From the cell containing the given text, extract its center point as [x, y] coordinate. 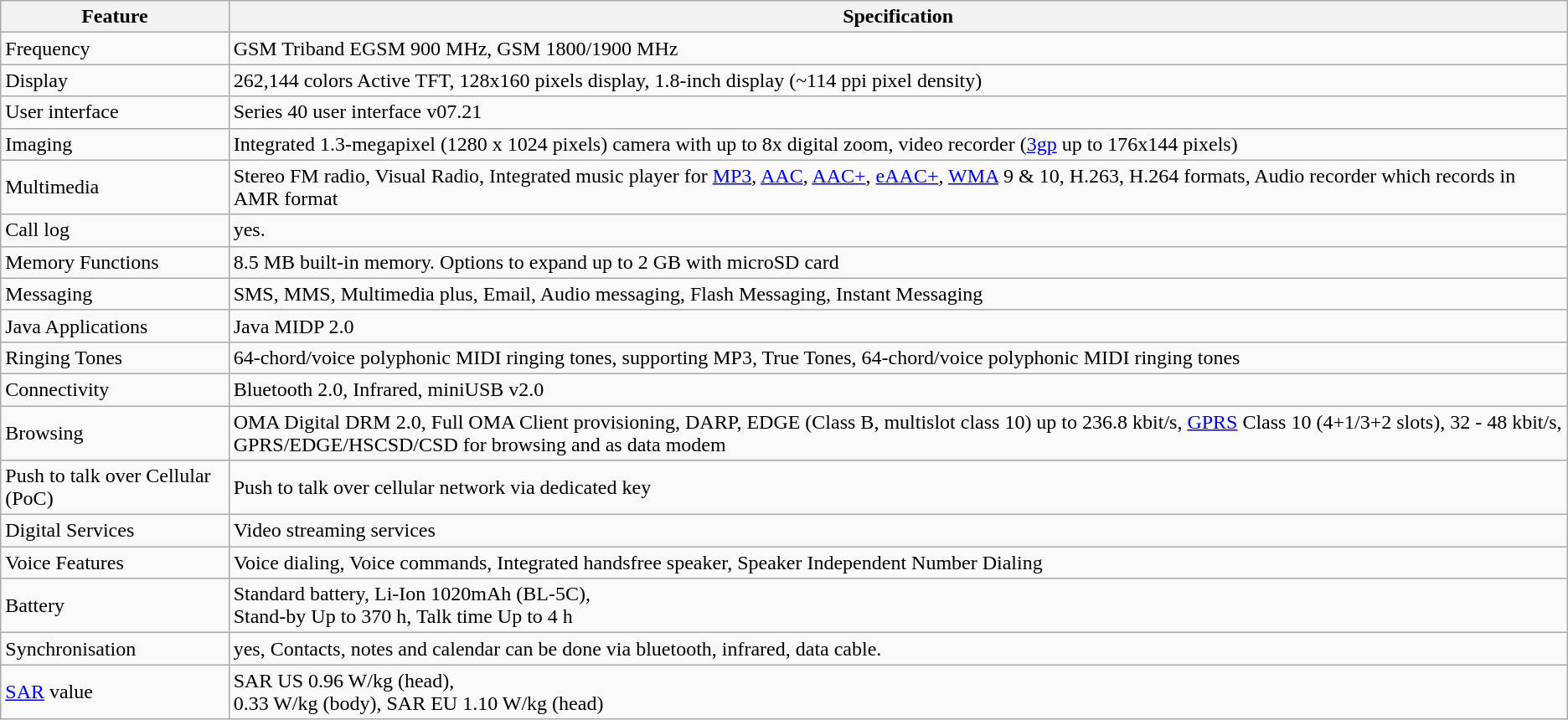
Display [115, 80]
Imaging [115, 144]
Browsing [115, 432]
Push to talk over cellular network via dedicated key [898, 487]
64-chord/voice polyphonic MIDI ringing tones, supporting MP3, True Tones, 64-chord/voice polyphonic MIDI ringing tones [898, 357]
Series 40 user interface v07.21 [898, 112]
Connectivity [115, 389]
Synchronisation [115, 649]
Video streaming services [898, 531]
262,144 colors Active TFT, 128x160 pixels display, 1.8-inch display (~114 ppi pixel density) [898, 80]
Specification [898, 17]
Java MIDP 2.0 [898, 326]
Ringing Tones [115, 357]
GSM Triband EGSM 900 MHz, GSM 1800/1900 MHz [898, 49]
Call log [115, 230]
Feature [115, 17]
yes. [898, 230]
Java Applications [115, 326]
Memory Functions [115, 262]
yes, Contacts, notes and calendar can be done via bluetooth, infrared, data cable. [898, 649]
Integrated 1.3-megapixel (1280 x 1024 pixels) camera with up to 8x digital zoom, video recorder (3gp up to 176x144 pixels) [898, 144]
Digital Services [115, 531]
Frequency [115, 49]
Push to talk over Cellular (PoC) [115, 487]
Voice Features [115, 563]
SAR value [115, 692]
SMS, MMS, Multimedia plus, Email, Audio messaging, Flash Messaging, Instant Messaging [898, 294]
Battery [115, 606]
8.5 MB built-in memory. Options to expand up to 2 GB with microSD card [898, 262]
Standard battery, Li-Ion 1020mAh (BL-5C),Stand-by Up to 370 h, Talk time Up to 4 h [898, 606]
Messaging [115, 294]
Voice dialing, Voice commands, Integrated handsfree speaker, Speaker Independent Number Dialing [898, 563]
SAR US 0.96 W/kg (head),0.33 W/kg (body), SAR EU 1.10 W/kg (head) [898, 692]
Multimedia [115, 188]
Bluetooth 2.0, Infrared, miniUSB v2.0 [898, 389]
User interface [115, 112]
